Locate the cell with the specified text and output its (X, Y) center coordinate. 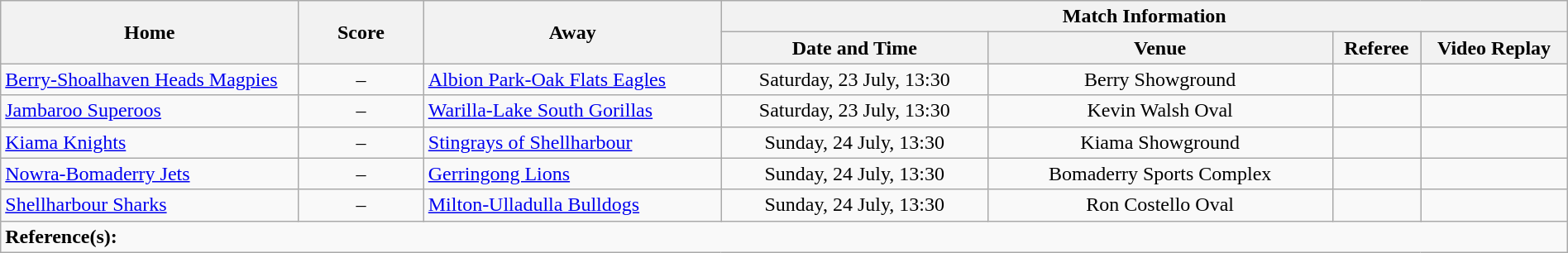
Bomaderry Sports Complex (1159, 174)
Berry Showground (1159, 79)
Warilla-Lake South Gorillas (572, 111)
Referee (1376, 48)
Albion Park-Oak Flats Eagles (572, 79)
Home (150, 32)
Shellharbour Sharks (150, 205)
Away (572, 32)
Date and Time (854, 48)
Score (361, 32)
Venue (1159, 48)
Ron Costello Oval (1159, 205)
Stingrays of Shellharbour (572, 142)
Jambaroo Superoos (150, 111)
Kiama Knights (150, 142)
Kevin Walsh Oval (1159, 111)
Milton-Ulladulla Bulldogs (572, 205)
Video Replay (1494, 48)
Berry-Shoalhaven Heads Magpies (150, 79)
Gerringong Lions (572, 174)
Reference(s): (784, 236)
Kiama Showground (1159, 142)
Match Information (1145, 17)
Nowra-Bomaderry Jets (150, 174)
